Scan for the cell matching the given text and deliver its [x, y] coordinate at center. 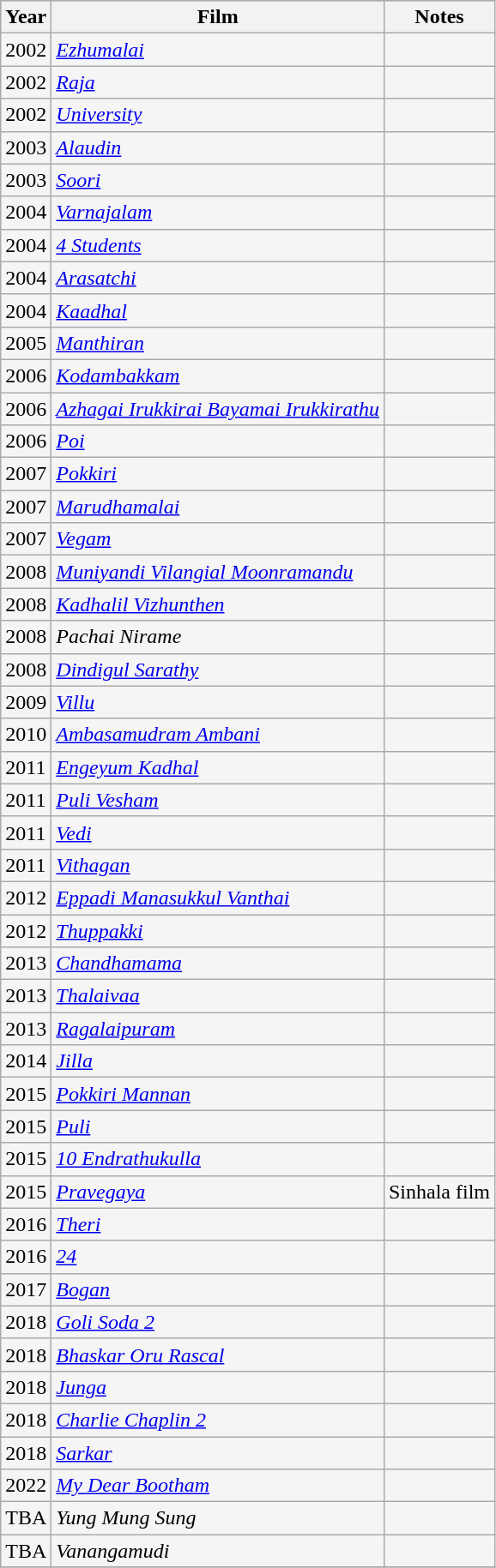
Pokkiri [218, 474]
Jilla [218, 1061]
Raja [218, 82]
Bhaskar Oru Rascal [218, 1355]
Puli [218, 1126]
Eppadi Manasukkul Vanthai [218, 898]
Poi [218, 442]
Theri [218, 1224]
Varnajalam [218, 213]
Ragalaipuram [218, 1029]
2022 [26, 1486]
Soori [218, 180]
University [218, 115]
Dindigul Sarathy [218, 670]
Azhagai Irukkirai Bayamai Irukkirathu [218, 409]
Charlie Chaplin 2 [218, 1420]
Pachai Nirame [218, 637]
Vithagan [218, 865]
Villu [218, 702]
Puli Vesham [218, 800]
Junga [218, 1387]
Chandhamama [218, 964]
Pokkiri Mannan [218, 1094]
Kaadhal [218, 310]
2017 [26, 1289]
Pravegaya [218, 1192]
Goli Soda 2 [218, 1322]
4 Students [218, 245]
Thalaivaa [218, 996]
Alaudin [218, 147]
Vanangamudi [218, 1551]
Thuppakki [218, 930]
2014 [26, 1061]
Sarkar [218, 1453]
2010 [26, 735]
Ezhumalai [218, 50]
Vegam [218, 539]
2005 [26, 343]
Kodambakkam [218, 375]
2009 [26, 702]
Notes [439, 17]
Marudhamalai [218, 507]
Kadhalil Vizhunthen [218, 604]
Yung Mung Sung [218, 1518]
10 Endrathukulla [218, 1159]
Muniyandi Vilangial Moonramandu [218, 572]
Vedi [218, 832]
Year [26, 17]
Sinhala film [439, 1192]
Bogan [218, 1289]
My Dear Bootham [218, 1486]
Film [218, 17]
Engeyum Kadhal [218, 767]
Manthiran [218, 343]
Ambasamudram Ambani [218, 735]
24 [218, 1257]
Arasatchi [218, 278]
